Identify which cell holds the provided text, then report its [X, Y] central coordinate. 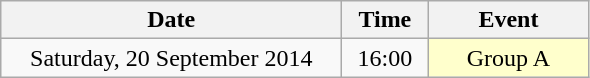
16:00 [385, 58]
Group A [508, 58]
Event [508, 20]
Date [172, 20]
Time [385, 20]
Saturday, 20 September 2014 [172, 58]
